Pinpoint the cell where the given text exists, returning its (x, y) midpoint coordinate. 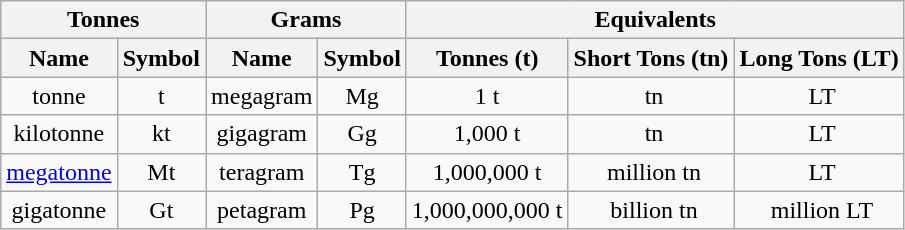
tonne (59, 96)
Tonnes (t) (487, 58)
Mt (161, 172)
1,000,000 t (487, 172)
kt (161, 134)
Gt (161, 210)
megatonne (59, 172)
gigagram (262, 134)
million tn (651, 172)
1,000 t (487, 134)
t (161, 96)
Tg (362, 172)
gigatonne (59, 210)
Grams (306, 20)
1,000,000,000 t (487, 210)
Tonnes (104, 20)
1 t (487, 96)
billion tn (651, 210)
Long Tons (LT) (819, 58)
Short Tons (tn) (651, 58)
teragram (262, 172)
million LT (819, 210)
kilotonne (59, 134)
petagram (262, 210)
Pg (362, 210)
Gg (362, 134)
Mg (362, 96)
Equivalents (655, 20)
megagram (262, 96)
